Pinpoint the cell where the given text exists, returning its (x, y) midpoint coordinate. 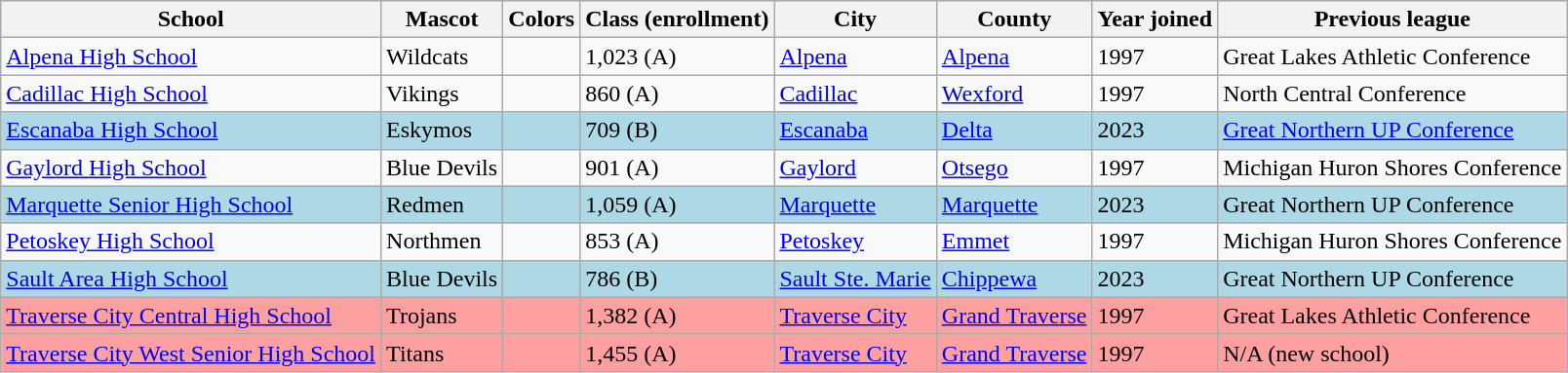
Year joined (1155, 19)
Previous league (1392, 19)
Gaylord (855, 168)
860 (A) (677, 93)
School (191, 19)
1,382 (A) (677, 316)
Delta (1014, 131)
Marquette Senior High School (191, 205)
901 (A) (677, 168)
Petoskey High School (191, 242)
Otsego (1014, 168)
Gaylord High School (191, 168)
Wexford (1014, 93)
Northmen (443, 242)
Sault Area High School (191, 279)
Traverse City West Senior High School (191, 353)
Wildcats (443, 56)
County (1014, 19)
786 (B) (677, 279)
City (855, 19)
Alpena High School (191, 56)
Petoskey (855, 242)
853 (A) (677, 242)
Cadillac (855, 93)
Cadillac High School (191, 93)
Eskymos (443, 131)
1,023 (A) (677, 56)
709 (B) (677, 131)
1,455 (A) (677, 353)
Colors (542, 19)
N/A (new school) (1392, 353)
Class (enrollment) (677, 19)
Escanaba High School (191, 131)
1,059 (A) (677, 205)
North Central Conference (1392, 93)
Trojans (443, 316)
Vikings (443, 93)
Escanaba (855, 131)
Redmen (443, 205)
Mascot (443, 19)
Emmet (1014, 242)
Sault Ste. Marie (855, 279)
Chippewa (1014, 279)
Titans (443, 353)
Traverse City Central High School (191, 316)
